Return (x, y) of the center of cell containing provided text 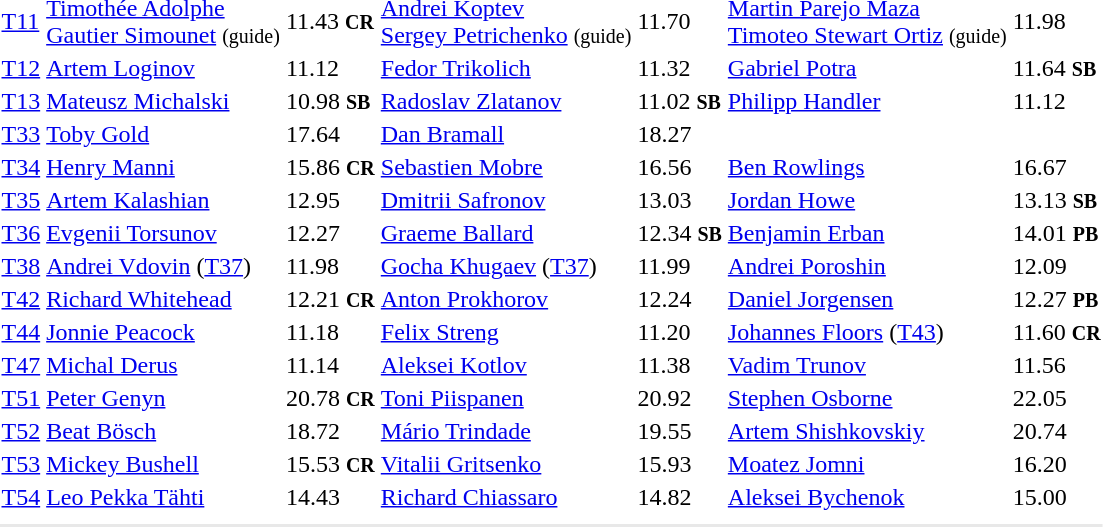
Benjamin Erban (867, 233)
T36 (21, 233)
Evgenii Torsunov (164, 233)
15.86 CR (330, 167)
11.98 (330, 266)
Andrei Vdovin (T37) (164, 266)
16.56 (680, 167)
11.32 (680, 68)
Toni Piispanen (506, 398)
14.82 (680, 497)
Dan Bramall (506, 134)
Fedor Trikolich (506, 68)
Daniel Jorgensen (867, 299)
13.13 SB (1056, 200)
16.20 (1056, 464)
Mário Trindade (506, 431)
Vadim Trunov (867, 365)
Mickey Bushell (164, 464)
Michal Derus (164, 365)
Henry Manni (164, 167)
12.95 (330, 200)
Gocha Khugaev (T37) (506, 266)
Artem Loginov (164, 68)
19.55 (680, 431)
12.24 (680, 299)
T53 (21, 464)
Artem Kalashian (164, 200)
Stephen Osborne (867, 398)
13.03 (680, 200)
Artem Shishkovskiy (867, 431)
T47 (21, 365)
Beat Bösch (164, 431)
T42 (21, 299)
12.34 SB (680, 233)
T34 (21, 167)
15.93 (680, 464)
11.02 SB (680, 101)
22.05 (1056, 398)
T13 (21, 101)
Jordan Howe (867, 200)
Ben Rowlings (867, 167)
T51 (21, 398)
Moatez Jomni (867, 464)
Richard Chiassaro (506, 497)
12.27 PB (1056, 299)
10.98 SB (330, 101)
11.20 (680, 332)
11.99 (680, 266)
Peter Genyn (164, 398)
T52 (21, 431)
Leo Pekka Tähti (164, 497)
16.67 (1056, 167)
15.00 (1056, 497)
T44 (21, 332)
Aleksei Kotlov (506, 365)
11.64 SB (1056, 68)
Jonnie Peacock (164, 332)
20.78 CR (330, 398)
Andrei Poroshin (867, 266)
Mateusz Michalski (164, 101)
14.43 (330, 497)
Felix Streng (506, 332)
T54 (21, 497)
12.21 CR (330, 299)
Richard Whitehead (164, 299)
15.53 CR (330, 464)
Gabriel Potra (867, 68)
18.72 (330, 431)
T33 (21, 134)
Aleksei Bychenok (867, 497)
11.60 CR (1056, 332)
T38 (21, 266)
Radoslav Zlatanov (506, 101)
17.64 (330, 134)
20.74 (1056, 431)
Dmitrii Safronov (506, 200)
Philipp Handler (867, 101)
20.92 (680, 398)
Johannes Floors (T43) (867, 332)
12.27 (330, 233)
11.14 (330, 365)
Anton Prokhorov (506, 299)
Vitalii Gritsenko (506, 464)
12.09 (1056, 266)
11.56 (1056, 365)
11.18 (330, 332)
T35 (21, 200)
Toby Gold (164, 134)
11.38 (680, 365)
18.27 (680, 134)
Graeme Ballard (506, 233)
14.01 PB (1056, 233)
Sebastien Mobre (506, 167)
T12 (21, 68)
